Search for the cell housing the specified text and yield its (X, Y) center coordinate. 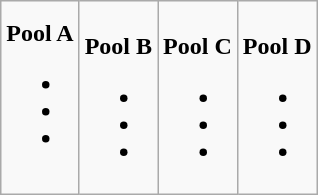
Pool A (40, 98)
Pool C (198, 98)
Pool D (277, 98)
Pool B (118, 98)
